Find where the given text appears and provide that cell's center as (X, Y) coordinate. 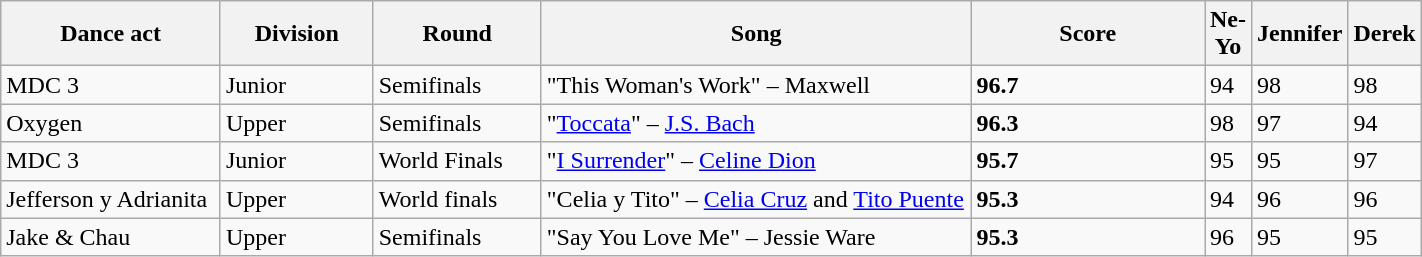
Division (296, 34)
World Finals (457, 161)
Jennifer (1300, 34)
Round (457, 34)
Dance act (111, 34)
96.7 (1088, 85)
"Celia y Tito" – Celia Cruz and Tito Puente (756, 199)
Oxygen (111, 123)
Jake & Chau (111, 237)
Score (1088, 34)
"Toccata" – J.S. Bach (756, 123)
World finals (457, 199)
Derek (1384, 34)
96.3 (1088, 123)
"This Woman's Work" – Maxwell (756, 85)
95.7 (1088, 161)
"I Surrender" – Celine Dion (756, 161)
Ne-Yo (1228, 34)
Song (756, 34)
Jefferson y Adrianita (111, 199)
"Say You Love Me" – Jessie Ware (756, 237)
